For the text-containing cell, return its midpoint in (X, Y) coordinate format. 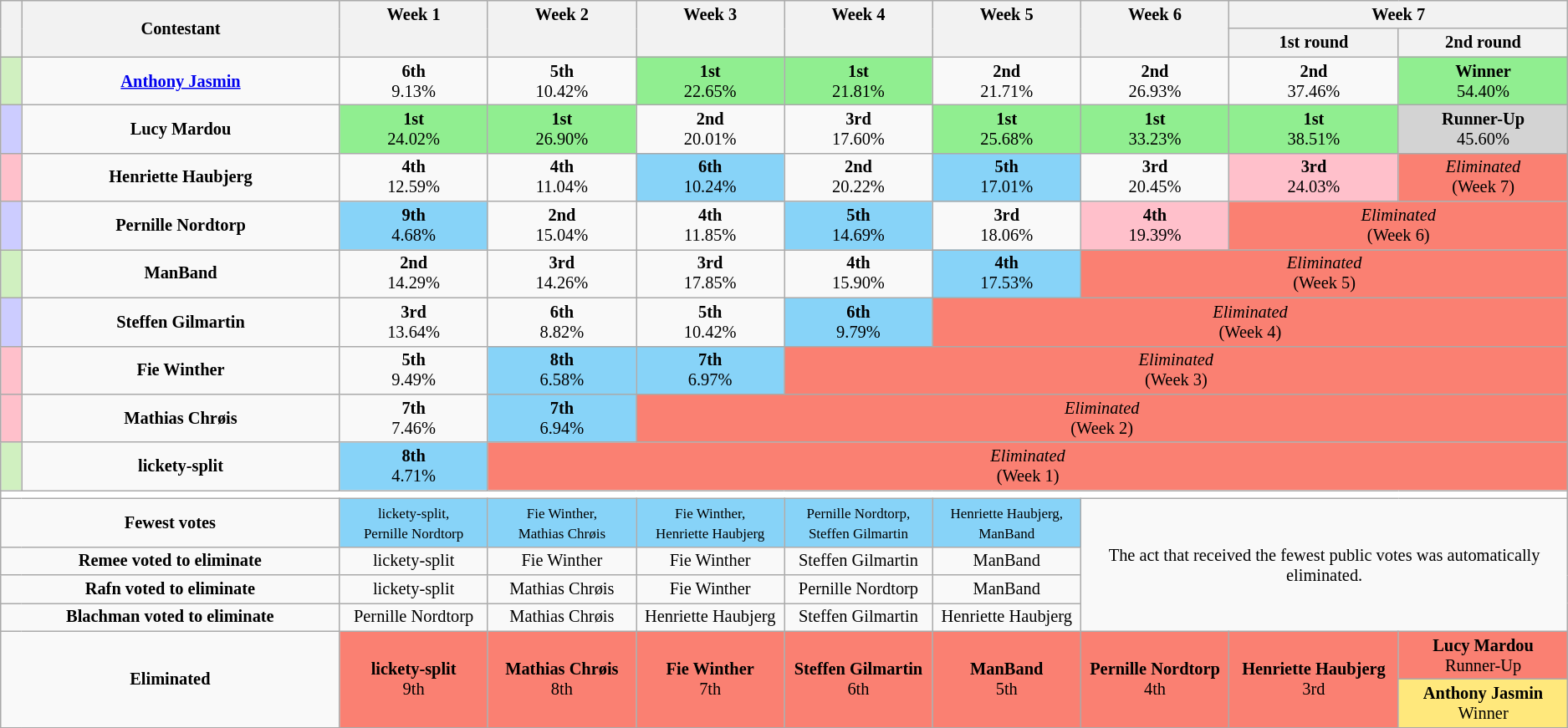
2nd20.22% (858, 177)
Week 3 (711, 28)
9th4.68% (413, 226)
7th7.46% (413, 418)
3rd24.03% (1315, 177)
Contestant (181, 28)
Week 4 (858, 28)
Eliminated(Week 7) (1484, 177)
8th4.71% (413, 466)
Henriette Haubjerg3rd (1315, 679)
6th8.82% (562, 322)
4th19.39% (1154, 226)
7th6.94% (562, 418)
Pernille Nordtorp,Steffen Gilmartin (858, 522)
3rd17.60% (858, 129)
5th17.01% (1007, 177)
Week 2 (562, 28)
1st33.23% (1154, 129)
Week 5 (1007, 28)
Eliminated(Week 5) (1324, 273)
lickety-split,Pernille Nordtorp (413, 522)
Fie Winther7th (711, 679)
ManBand5th (1007, 679)
6th10.24% (711, 177)
Lucy MardouRunner-Up (1484, 655)
Fewest votes (171, 522)
Rafn voted to eliminate (171, 589)
Fie Winther,Mathias Chrøis (562, 522)
4th17.53% (1007, 273)
Week 1 (413, 28)
Week 7 (1398, 14)
Anthony JasminWinner (1484, 703)
3rd13.64% (413, 322)
Anthony Jasmin (181, 81)
1st26.90% (562, 129)
Lucy Mardou (181, 129)
1st24.02% (413, 129)
6th9.79% (858, 322)
Eliminated(Week 2) (1102, 418)
Blachman voted to eliminate (171, 617)
4th12.59% (413, 177)
Remee voted to eliminate (171, 561)
6th9.13% (413, 81)
4th11.85% (711, 226)
Eliminated(Week 3) (1176, 370)
2nd15.04% (562, 226)
2nd26.93% (1154, 81)
3rd18.06% (1007, 226)
Eliminated (171, 679)
Runner-Up45.60% (1484, 129)
Eliminated(Week 4) (1250, 322)
Fie Winther,Henriette Haubjerg (711, 522)
1st21.81% (858, 81)
3rd17.85% (711, 273)
2nd37.46% (1315, 81)
1st22.65% (711, 81)
Mathias Chrøis8th (562, 679)
Week 6 (1154, 28)
4th11.04% (562, 177)
3rd14.26% (562, 273)
Winner54.40% (1484, 81)
Henriette Haubjerg,ManBand (1007, 522)
2nd round (1484, 43)
7th6.97% (711, 370)
The act that received the fewest public votes was automatically eliminated. (1324, 565)
8th6.58% (562, 370)
4th15.90% (858, 273)
1st25.68% (1007, 129)
5th14.69% (858, 226)
2nd20.01% (711, 129)
3rd20.45% (1154, 177)
Eliminated(Week 1) (1028, 466)
Steffen Gilmartin6th (858, 679)
1st round (1315, 43)
1st38.51% (1315, 129)
lickety-split9th (413, 679)
5th9.49% (413, 370)
Eliminated(Week 6) (1398, 226)
2nd14.29% (413, 273)
Pernille Nordtorp4th (1154, 679)
2nd21.71% (1007, 81)
